Return the (X, Y) coordinate for the center point of the cell that contains the specified text.  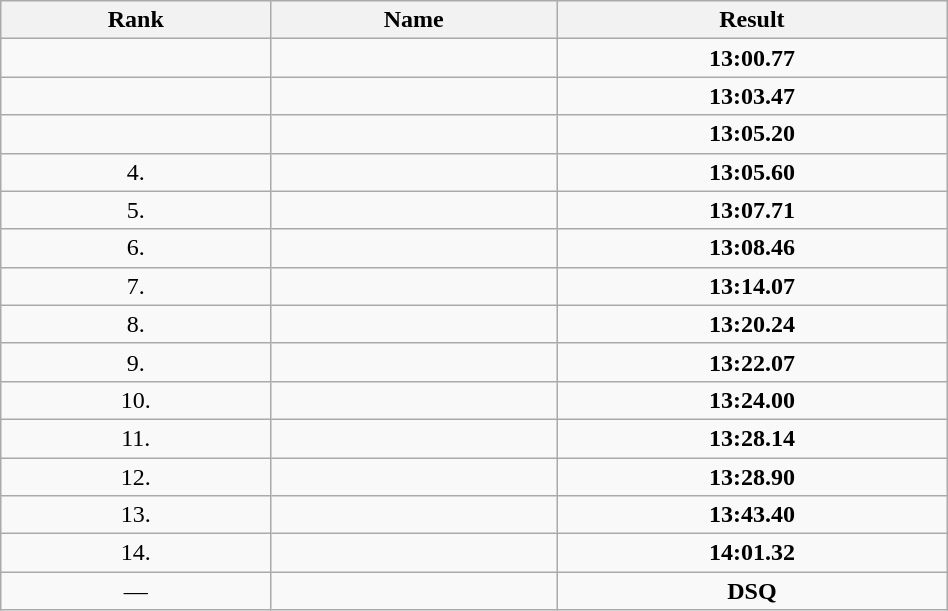
4. (136, 172)
13:14.07 (752, 286)
13:22.07 (752, 362)
12. (136, 477)
13:20.24 (752, 324)
14:01.32 (752, 553)
13:05.60 (752, 172)
13:05.20 (752, 134)
10. (136, 400)
13:28.14 (752, 438)
5. (136, 210)
13:24.00 (752, 400)
13. (136, 515)
13:03.47 (752, 96)
11. (136, 438)
DSQ (752, 591)
9. (136, 362)
Rank (136, 20)
14. (136, 553)
8. (136, 324)
13:07.71 (752, 210)
— (136, 591)
13:00.77 (752, 58)
7. (136, 286)
13:43.40 (752, 515)
13:28.90 (752, 477)
6. (136, 248)
Name (414, 20)
13:08.46 (752, 248)
Result (752, 20)
